Extract the [X, Y] coordinate from the center of the cell holding the provided text.  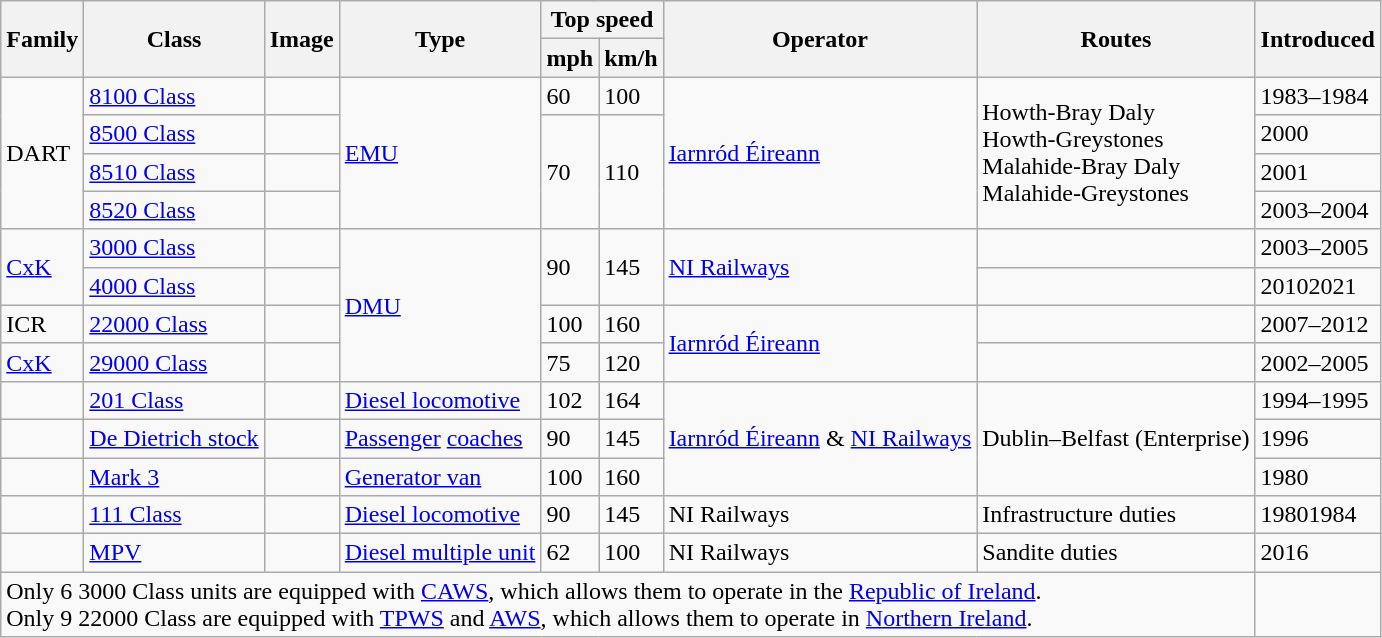
2003–2005 [1318, 248]
DMU [440, 305]
ICR [42, 324]
Dublin–Belfast (Enterprise) [1116, 438]
20102021 [1318, 286]
Passenger coaches [440, 438]
Mark 3 [174, 477]
Generator van [440, 477]
1980 [1318, 477]
1996 [1318, 438]
Infrastructure duties [1116, 515]
60 [570, 96]
3000 Class [174, 248]
De Dietrich stock [174, 438]
EMU [440, 153]
Operator [820, 39]
Diesel multiple unit [440, 553]
70 [570, 172]
201 Class [174, 400]
102 [570, 400]
111 Class [174, 515]
2000 [1318, 134]
29000 Class [174, 362]
Sandite duties [1116, 553]
22000 Class [174, 324]
110 [631, 172]
Family [42, 39]
km/h [631, 58]
4000 Class [174, 286]
DART [42, 153]
Top speed [602, 20]
2001 [1318, 172]
2002–2005 [1318, 362]
Howth-Bray DalyHowth-GreystonesMalahide-Bray DalyMalahide-Greystones [1116, 153]
1983–1984 [1318, 96]
19801984 [1318, 515]
164 [631, 400]
Introduced [1318, 39]
Type [440, 39]
2016 [1318, 553]
2007–2012 [1318, 324]
Class [174, 39]
Image [302, 39]
MPV [174, 553]
120 [631, 362]
Iarnród Éireann & NI Railways [820, 438]
2003–2004 [1318, 210]
8520 Class [174, 210]
8500 Class [174, 134]
Routes [1116, 39]
75 [570, 362]
62 [570, 553]
8100 Class [174, 96]
mph [570, 58]
8510 Class [174, 172]
1994–1995 [1318, 400]
